Output the [X, Y] coordinate of the center of the cell containing the given text.  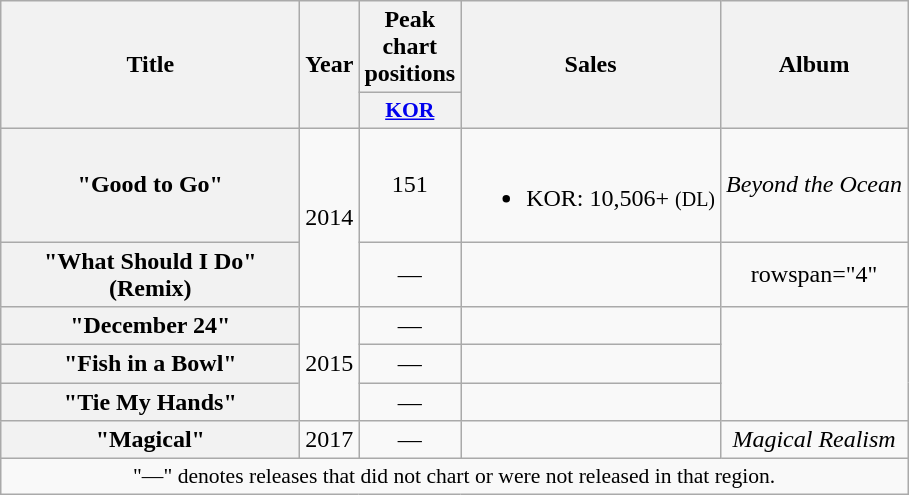
KOR: 10,506+ (DL) [591, 184]
Magical Realism [814, 440]
"—" denotes releases that did not chart or were not released in that region. [454, 477]
"Tie My Hands" [150, 402]
2017 [330, 440]
rowspan="4" [814, 274]
Beyond the Ocean [814, 184]
151 [410, 184]
Album [814, 65]
Title [150, 65]
2015 [330, 364]
Sales [591, 65]
"December 24" [150, 326]
"Good to Go" [150, 184]
Peak chart positions [410, 47]
"Magical" [150, 440]
"What Should I Do" (Remix) [150, 274]
KOR [410, 111]
Year [330, 65]
"Fish in a Bowl" [150, 364]
2014 [330, 217]
